Return [X, Y] of the center of cell containing provided text 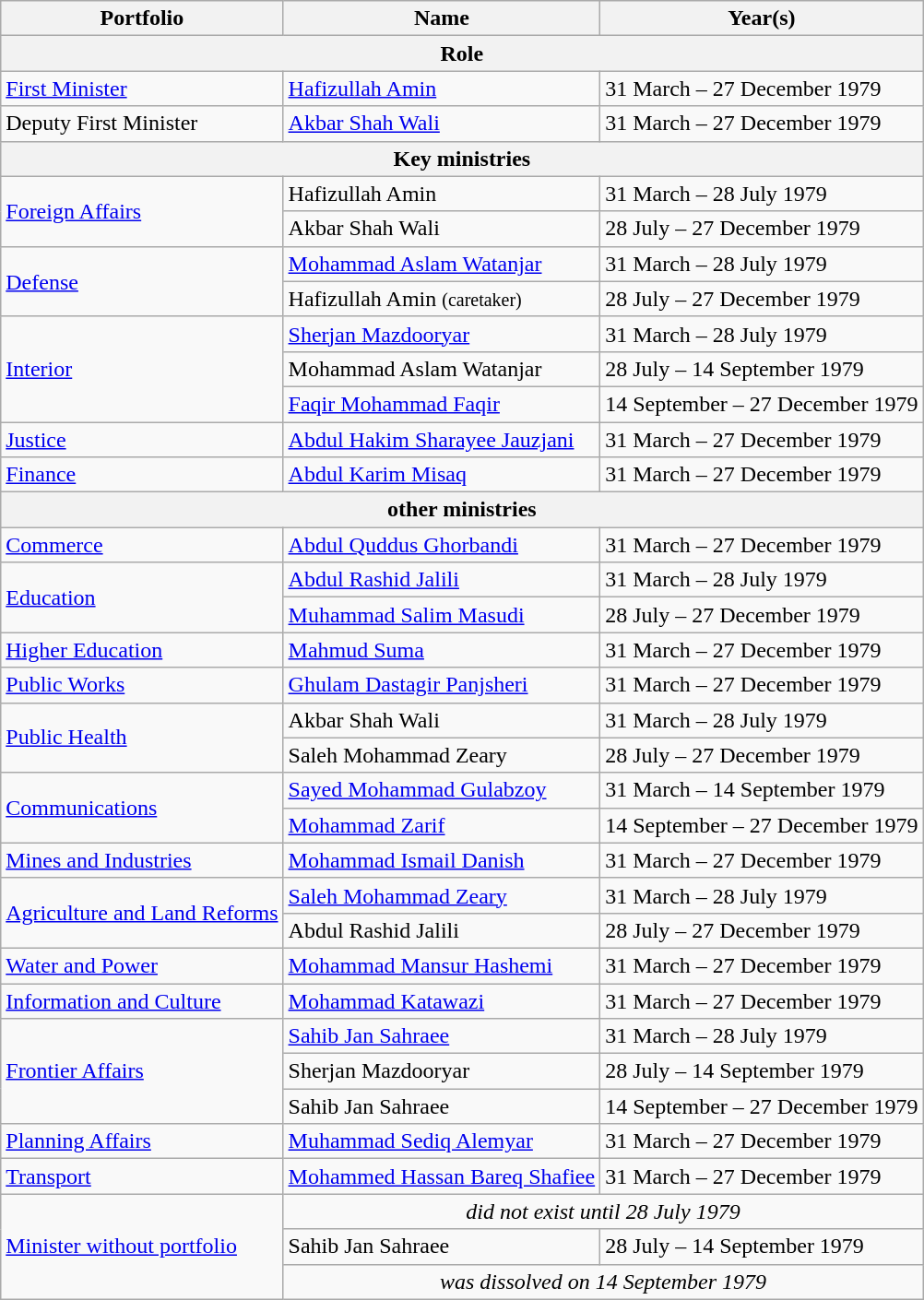
Defense [142, 281]
Abdul Karim Misaq [442, 475]
Finance [142, 475]
Sayed Mohammad Gulabzoy [442, 790]
Mohammed Hassan Bareq Shafiee [442, 1176]
First Minister [142, 89]
Year(s) [762, 18]
Muhammad Salim Masudi [442, 615]
Education [142, 597]
Mohammad Ismail Danish [442, 860]
Role [462, 53]
Water and Power [142, 965]
Public Health [142, 738]
Key ministries [462, 159]
Foreign Affairs [142, 211]
Justice [142, 440]
Mohammad Zarif [442, 825]
Name [442, 18]
Minister without portfolio [142, 1247]
Abdul Hakim Sharayee Jauzjani [442, 440]
Mohammad Katawazi [442, 1000]
did not exist until 28 July 1979 [603, 1211]
Agriculture and Land Reforms [142, 913]
Higher Education [142, 650]
Hafizullah Amin (caretaker) [442, 299]
Mines and Industries [142, 860]
Planning Affairs [142, 1141]
Frontier Affairs [142, 1071]
Transport [142, 1176]
Public Works [142, 685]
Interior [142, 369]
Mohammad Mansur Hashemi [442, 965]
Ghulam Dastagir Panjsheri [442, 685]
Faqir Mohammad Faqir [442, 404]
Abdul Quddus Ghorbandi [442, 545]
Information and Culture [142, 1000]
was dissolved on 14 September 1979 [603, 1282]
Commerce [142, 545]
Communications [142, 808]
31 March – 14 September 1979 [762, 790]
Portfolio [142, 18]
Mahmud Suma [442, 650]
other ministries [462, 510]
Deputy First Minister [142, 124]
Muhammad Sediq Alemyar [442, 1141]
